Pinpoint the cell where the given text exists, returning its [X, Y] midpoint coordinate. 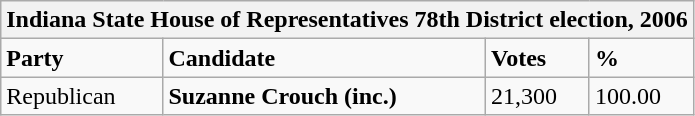
100.00 [641, 96]
Suzanne Crouch (inc.) [324, 96]
Votes [538, 58]
Candidate [324, 58]
Indiana State House of Representatives 78th District election, 2006 [348, 20]
21,300 [538, 96]
Party [82, 58]
Republican [82, 96]
% [641, 58]
